Find where the given text appears and provide that cell's center as (x, y) coordinate. 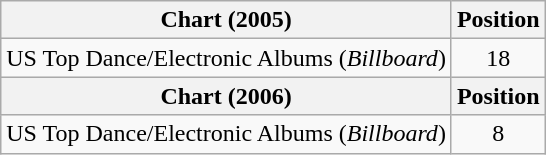
Chart (2005) (226, 20)
18 (498, 58)
Chart (2006) (226, 96)
8 (498, 134)
